Detect which cell encompasses the target text, then output its (x, y) center coordinate. 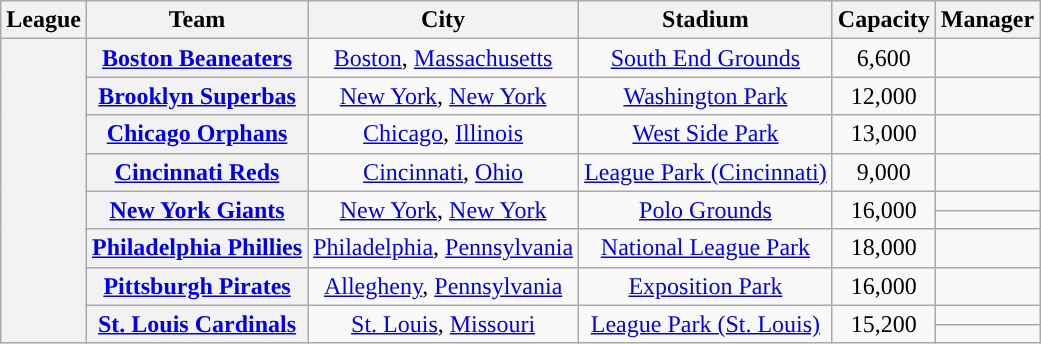
Philadelphia, Pennsylvania (444, 248)
Boston, Massachusetts (444, 58)
Exposition Park (706, 286)
Chicago, Illinois (444, 134)
Stadium (706, 20)
18,000 (884, 248)
Philadelphia Phillies (196, 248)
9,000 (884, 172)
League Park (St. Louis) (706, 324)
Washington Park (706, 96)
Cincinnati Reds (196, 172)
Manager (987, 20)
6,600 (884, 58)
St. Louis Cardinals (196, 324)
League (44, 20)
Team (196, 20)
National League Park (706, 248)
Cincinnati, Ohio (444, 172)
League Park (Cincinnati) (706, 172)
City (444, 20)
Allegheny, Pennsylvania (444, 286)
Boston Beaneaters (196, 58)
13,000 (884, 134)
15,200 (884, 324)
12,000 (884, 96)
South End Grounds (706, 58)
Chicago Orphans (196, 134)
Capacity (884, 20)
Brooklyn Superbas (196, 96)
West Side Park (706, 134)
St. Louis, Missouri (444, 324)
New York Giants (196, 210)
Pittsburgh Pirates (196, 286)
Polo Grounds (706, 210)
